Extract the (X, Y) coordinate from the center of the cell holding the provided text.  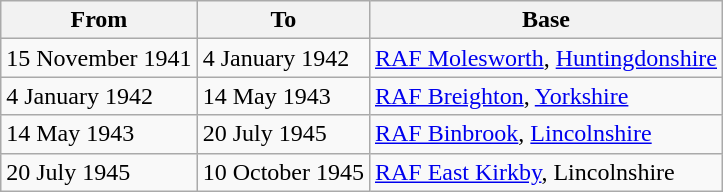
From (99, 20)
RAF Breighton, Yorkshire (546, 96)
To (283, 20)
10 October 1945 (283, 172)
RAF Molesworth, Huntingdonshire (546, 58)
15 November 1941 (99, 58)
RAF East Kirkby, Lincolnshire (546, 172)
Base (546, 20)
RAF Binbrook, Lincolnshire (546, 134)
